Extract the [X, Y] coordinate from the center of the cell holding the provided text.  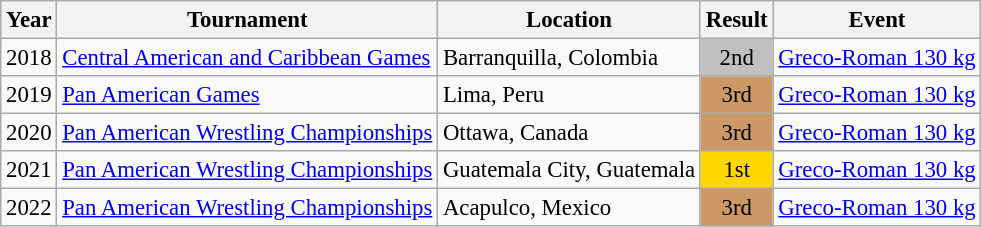
Acapulco, Mexico [570, 208]
Central American and Caribbean Games [248, 58]
Event [877, 20]
2020 [29, 133]
1st [736, 170]
Pan American Games [248, 95]
Guatemala City, Guatemala [570, 170]
2nd [736, 58]
Lima, Peru [570, 95]
Ottawa, Canada [570, 133]
Result [736, 20]
2019 [29, 95]
Location [570, 20]
Tournament [248, 20]
2018 [29, 58]
Barranquilla, Colombia [570, 58]
Year [29, 20]
2021 [29, 170]
2022 [29, 208]
